Determine the (x, y) coordinate at the center of the cell enclosing the given text.  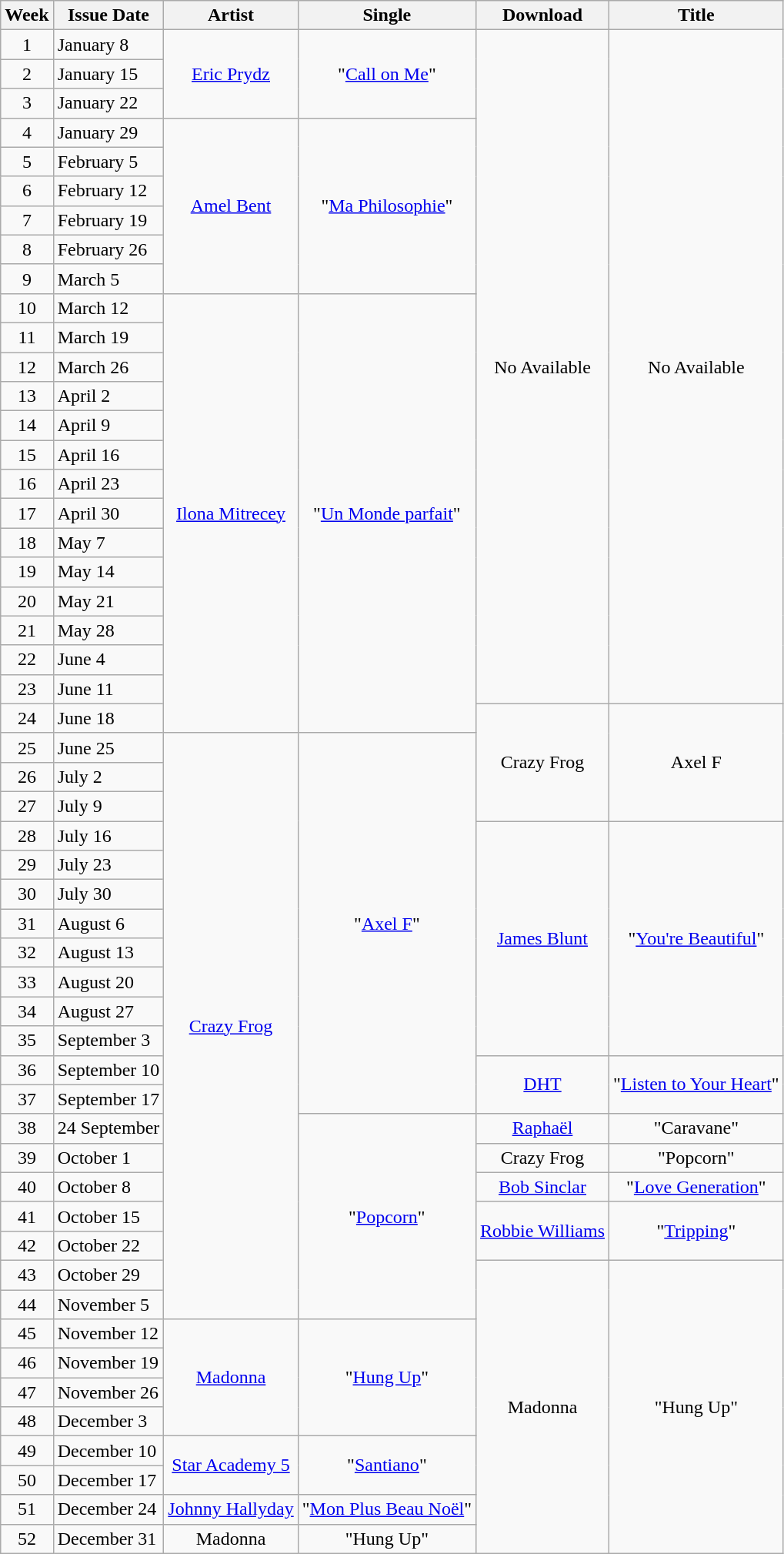
20 (27, 601)
22 (27, 660)
August 6 (108, 924)
May 28 (108, 630)
26 (27, 777)
September 10 (108, 1070)
August 20 (108, 982)
October 8 (108, 1187)
28 (27, 835)
October 1 (108, 1158)
1 (27, 45)
Single (386, 15)
7 (27, 220)
14 (27, 426)
April 9 (108, 426)
Star Academy 5 (231, 1465)
32 (27, 953)
50 (27, 1480)
"Ma Philosophie" (386, 206)
29 (27, 865)
12 (27, 367)
5 (27, 162)
45 (27, 1334)
Amel Bent (231, 206)
"Un Monde parfait" (386, 513)
February 26 (108, 249)
July 23 (108, 865)
24 (27, 718)
Raphaël (543, 1128)
November 19 (108, 1363)
August 27 (108, 1011)
September 17 (108, 1099)
30 (27, 894)
November 5 (108, 1305)
May 14 (108, 572)
35 (27, 1041)
June 11 (108, 689)
52 (27, 1539)
21 (27, 630)
Issue Date (108, 15)
June 4 (108, 660)
38 (27, 1128)
27 (27, 806)
November 12 (108, 1334)
January 22 (108, 103)
37 (27, 1099)
"Axel F" (386, 924)
February 12 (108, 191)
July 2 (108, 777)
October 29 (108, 1275)
"Call on Me" (386, 74)
40 (27, 1187)
October 22 (108, 1245)
July 30 (108, 894)
43 (27, 1275)
31 (27, 924)
January 15 (108, 74)
December 3 (108, 1422)
33 (27, 982)
February 19 (108, 220)
6 (27, 191)
4 (27, 132)
44 (27, 1305)
24 September (108, 1128)
December 17 (108, 1480)
9 (27, 279)
July 16 (108, 835)
January 29 (108, 132)
Bob Sinclar (543, 1187)
"Santiano" (386, 1465)
49 (27, 1451)
42 (27, 1245)
17 (27, 513)
May 7 (108, 543)
October 15 (108, 1216)
39 (27, 1158)
March 26 (108, 367)
Robbie Williams (543, 1231)
"Mon Plus Beau Noël" (386, 1509)
16 (27, 484)
"Caravane" (697, 1128)
3 (27, 103)
46 (27, 1363)
April 16 (108, 455)
18 (27, 543)
December 31 (108, 1539)
2 (27, 74)
Download (543, 15)
15 (27, 455)
June 25 (108, 747)
Artist (231, 15)
April 23 (108, 484)
June 18 (108, 718)
36 (27, 1070)
February 5 (108, 162)
34 (27, 1011)
11 (27, 337)
13 (27, 396)
November 26 (108, 1392)
July 9 (108, 806)
Week (27, 15)
10 (27, 308)
May 21 (108, 601)
19 (27, 572)
25 (27, 747)
41 (27, 1216)
March 12 (108, 308)
"Tripping" (697, 1231)
April 2 (108, 396)
Axel F (697, 762)
August 13 (108, 953)
48 (27, 1422)
Eric Prydz (231, 74)
51 (27, 1509)
DHT (543, 1084)
James Blunt (543, 937)
December 10 (108, 1451)
47 (27, 1392)
23 (27, 689)
March 5 (108, 279)
Ilona Mitrecey (231, 513)
Johnny Hallyday (231, 1509)
March 19 (108, 337)
September 3 (108, 1041)
8 (27, 249)
January 8 (108, 45)
"You're Beautiful" (697, 937)
"Love Generation" (697, 1187)
"Listen to Your Heart" (697, 1084)
April 30 (108, 513)
December 24 (108, 1509)
Title (697, 15)
